Search for the cell housing the specified text and yield its (x, y) center coordinate. 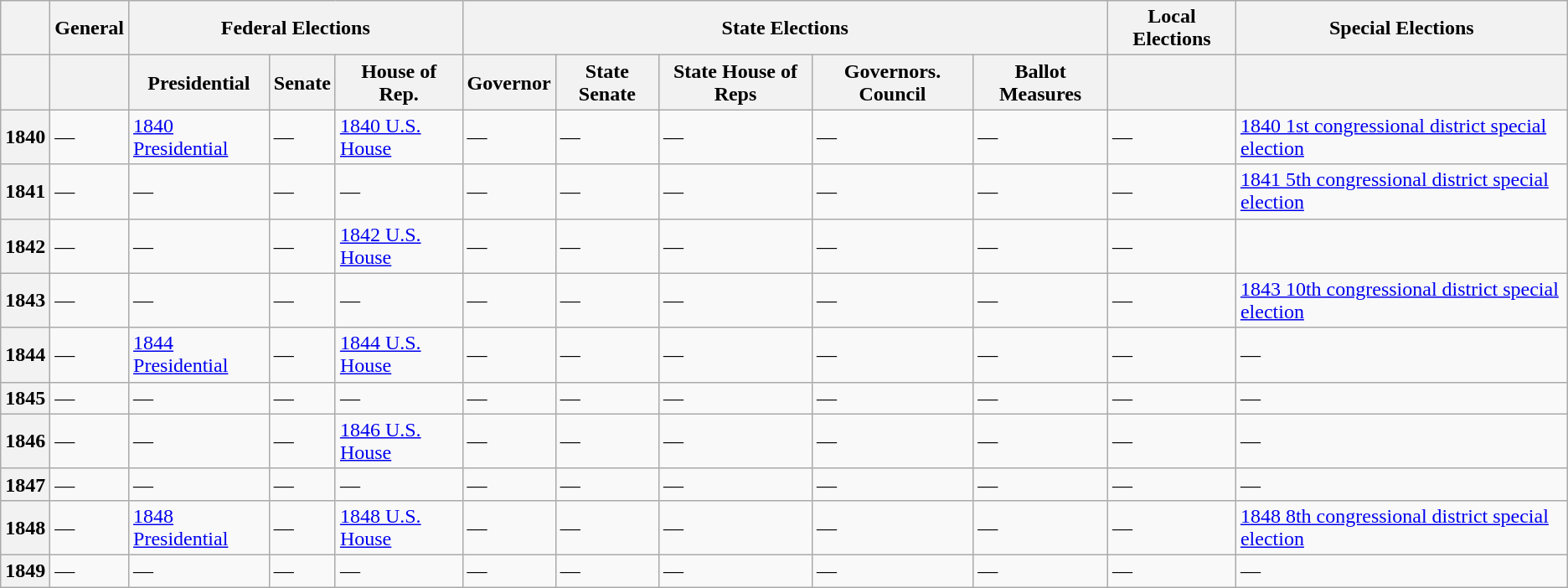
Special Elections (1401, 28)
Presidential (199, 82)
1849 (25, 570)
Federal Elections (297, 28)
Ballot Measures (1040, 82)
1841 (25, 191)
Senate (302, 82)
House of Rep. (399, 82)
1844 Presidential (199, 355)
1848 8th congressional district special election (1401, 528)
State House of Reps (735, 82)
1841 5th congressional district special election (1401, 191)
1843 (25, 300)
1842 U.S. House (399, 246)
1848 U.S. House (399, 528)
1848 (25, 528)
1840 (25, 137)
1840 Presidential (199, 137)
General (90, 28)
Local Elections (1171, 28)
State Elections (785, 28)
1844 (25, 355)
State Senate (606, 82)
1846 U.S. House (399, 441)
1847 (25, 484)
1842 (25, 246)
Governors. Council (892, 82)
1844 U.S. House (399, 355)
1840 1st congressional district special election (1401, 137)
1846 (25, 441)
Governor (509, 82)
1840 U.S. House (399, 137)
1848 Presidential (199, 528)
1843 10th congressional district special election (1401, 300)
1845 (25, 398)
